Return the [x, y] coordinate for the center point of the cell that contains the specified text.  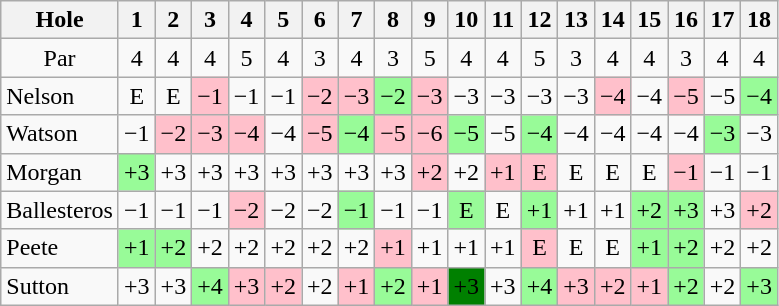
17 [722, 20]
Nelson [60, 96]
13 [576, 20]
12 [540, 20]
7 [356, 20]
15 [650, 20]
9 [430, 20]
1 [136, 20]
2 [174, 20]
Ballesteros [60, 210]
−6 [430, 134]
Watson [60, 134]
Par [60, 58]
11 [504, 20]
8 [394, 20]
Hole [60, 20]
18 [760, 20]
Sutton [60, 286]
Morgan [60, 172]
Peete [60, 248]
10 [466, 20]
16 [686, 20]
6 [320, 20]
14 [612, 20]
